Find where the given text appears and provide that cell's center as [X, Y] coordinate. 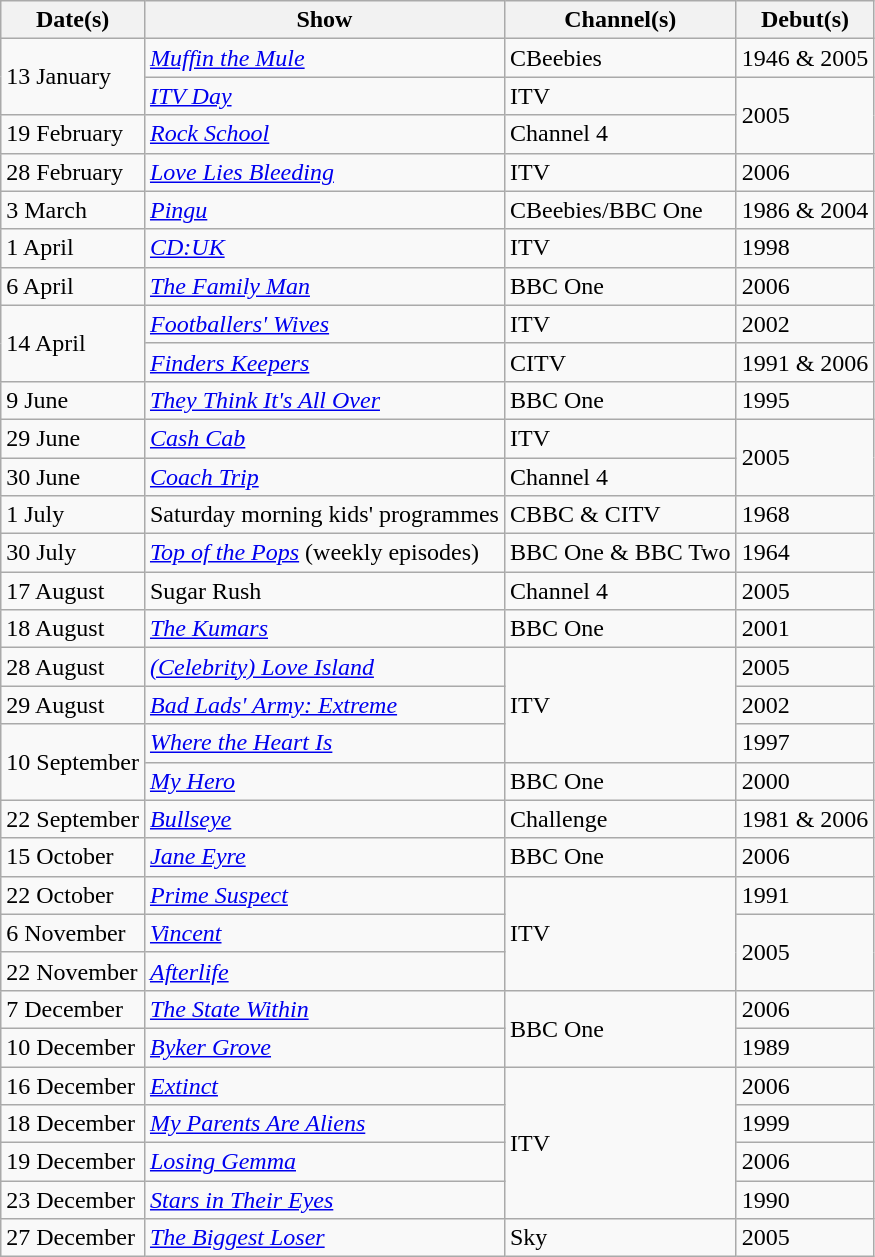
2000 [805, 781]
30 July [73, 553]
23 December [73, 1200]
Footballers' Wives [324, 324]
19 December [73, 1162]
10 September [73, 762]
Challenge [620, 819]
Channel(s) [620, 20]
6 November [73, 933]
3 March [73, 210]
Afterlife [324, 971]
The State Within [324, 1009]
Extinct [324, 1085]
Stars in Their Eyes [324, 1200]
CITV [620, 362]
Top of the Pops (weekly episodes) [324, 553]
Sugar Rush [324, 591]
1991 [805, 895]
29 June [73, 438]
1968 [805, 515]
Muffin the Mule [324, 58]
Debut(s) [805, 20]
Coach Trip [324, 477]
1 April [73, 248]
Pingu [324, 210]
My Hero [324, 781]
BBC One & BBC Two [620, 553]
Bad Lads' Army: Extreme [324, 705]
Sky [620, 1238]
CBeebies [620, 58]
Where the Heart Is [324, 743]
The Kumars [324, 629]
Vincent [324, 933]
28 August [73, 667]
Love Lies Bleeding [324, 172]
9 June [73, 400]
CD:UK [324, 248]
1981 & 2006 [805, 819]
1986 & 2004 [805, 210]
10 December [73, 1047]
28 February [73, 172]
Prime Suspect [324, 895]
1 July [73, 515]
CBBC & CITV [620, 515]
16 December [73, 1085]
18 December [73, 1124]
1997 [805, 743]
1995 [805, 400]
Date(s) [73, 20]
30 June [73, 477]
1998 [805, 248]
1991 & 2006 [805, 362]
1964 [805, 553]
1990 [805, 1200]
18 August [73, 629]
1946 & 2005 [805, 58]
Rock School [324, 134]
Jane Eyre [324, 857]
(Celebrity) Love Island [324, 667]
19 February [73, 134]
Finders Keepers [324, 362]
Byker Grove [324, 1047]
Losing Gemma [324, 1162]
CBeebies/BBC One [620, 210]
Cash Cab [324, 438]
17 August [73, 591]
13 January [73, 77]
2001 [805, 629]
22 November [73, 971]
Bullseye [324, 819]
6 April [73, 286]
7 December [73, 1009]
Show [324, 20]
ITV Day [324, 96]
22 October [73, 895]
14 April [73, 343]
My Parents Are Aliens [324, 1124]
1989 [805, 1047]
27 December [73, 1238]
The Family Man [324, 286]
29 August [73, 705]
1999 [805, 1124]
They Think It's All Over [324, 400]
15 October [73, 857]
The Biggest Loser [324, 1238]
Saturday morning kids' programmes [324, 515]
22 September [73, 819]
